Detect which cell encompasses the target text, then output its [x, y] center coordinate. 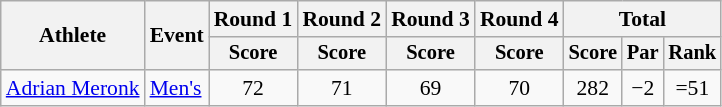
69 [430, 88]
Round 2 [342, 19]
=51 [693, 88]
Par [643, 54]
Total [643, 19]
Round 4 [520, 19]
71 [342, 88]
Round 1 [254, 19]
Adrian Meronk [73, 88]
Event [177, 36]
282 [593, 88]
−2 [643, 88]
70 [520, 88]
Rank [693, 54]
Round 3 [430, 19]
Men's [177, 88]
72 [254, 88]
Athlete [73, 36]
